Pinpoint the cell where the given text exists, returning its [x, y] midpoint coordinate. 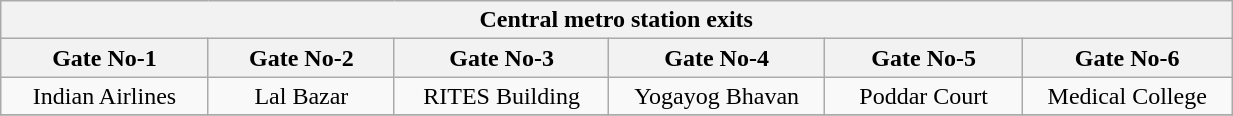
Gate No-3 [501, 58]
Indian Airlines [105, 96]
Gate No-2 [301, 58]
Gate No-4 [717, 58]
Medical College [1128, 96]
RITES Building [501, 96]
Lal Bazar [301, 96]
Central metro station exits [616, 20]
Gate No-1 [105, 58]
Gate No-6 [1128, 58]
Yogayog Bhavan [717, 96]
Gate No-5 [924, 58]
Poddar Court [924, 96]
